Output the (X, Y) coordinate of the center of the cell containing the given text.  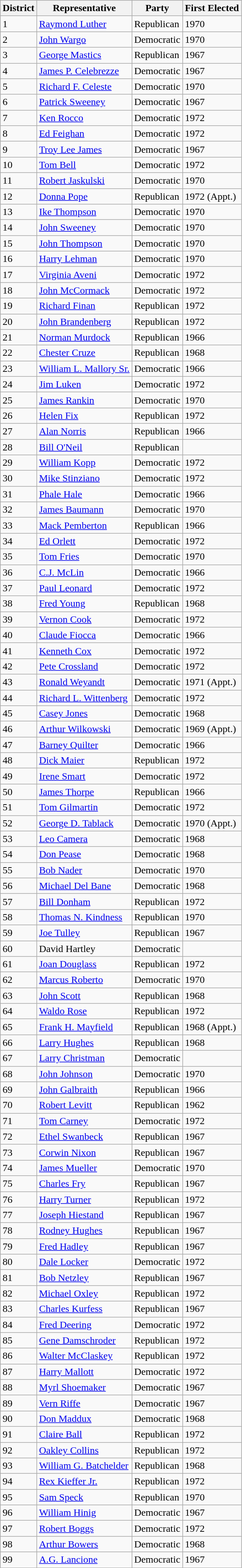
10 (19, 165)
5 (19, 86)
James Mueller (84, 1168)
37 (19, 588)
Claire Ball (84, 1434)
Larry Hughes (84, 1043)
Robert Levitt (84, 1105)
Rodney Hughes (84, 1231)
Charles Kurfess (84, 1309)
2 (19, 40)
Fred Young (84, 604)
Thomas N. Kindness (84, 917)
72 (19, 1136)
Robert Boggs (84, 1528)
Helen Fix (84, 415)
Ethel Swanbeck (84, 1136)
Mike Stinziano (84, 478)
1968 (Appt.) (212, 1027)
Fred Deering (84, 1325)
11 (19, 180)
William G. Batchelder (84, 1466)
Paul Leonard (84, 588)
55 (19, 870)
7 (19, 118)
73 (19, 1152)
Dale Locker (84, 1262)
Oakley Collins (84, 1450)
Bill O'Neil (84, 447)
Harry Lehman (84, 259)
28 (19, 447)
William Hinig (84, 1513)
97 (19, 1528)
16 (19, 259)
56 (19, 886)
47 (19, 745)
1962 (212, 1105)
35 (19, 557)
99 (19, 1560)
44 (19, 698)
First Elected (212, 8)
Joe Tulley (84, 933)
43 (19, 682)
39 (19, 619)
94 (19, 1482)
59 (19, 933)
57 (19, 901)
22 (19, 353)
61 (19, 964)
68 (19, 1074)
Patrick Sweeney (84, 102)
Dick Maier (84, 761)
54 (19, 854)
Don Pease (84, 854)
Claude Fiocca (84, 635)
12 (19, 196)
42 (19, 666)
Larry Christman (84, 1058)
6 (19, 102)
25 (19, 400)
James Baumann (84, 510)
27 (19, 431)
Jim Luken (84, 384)
Tom Gilmartin (84, 807)
78 (19, 1231)
C.J. McLin (84, 572)
21 (19, 337)
9 (19, 149)
Vern Riffe (84, 1403)
Waldo Rose (84, 1011)
Donna Pope (84, 196)
80 (19, 1262)
Representative (84, 8)
53 (19, 839)
98 (19, 1544)
Bob Netzley (84, 1278)
John Wargo (84, 40)
Myrl Shoemaker (84, 1387)
Gene Damschroder (84, 1340)
Casey Jones (84, 714)
Joan Douglass (84, 964)
18 (19, 290)
60 (19, 948)
Michael Oxley (84, 1293)
90 (19, 1419)
William L. Mallory Sr. (84, 369)
58 (19, 917)
Harry Turner (84, 1199)
83 (19, 1309)
50 (19, 792)
Alan Norris (84, 431)
John Scott (84, 996)
Ed Feighan (84, 133)
Virginia Aveni (84, 275)
84 (19, 1325)
Richard L. Wittenberg (84, 698)
46 (19, 729)
James Thorpe (84, 792)
1970 (Appt.) (212, 823)
Pete Crossland (84, 666)
36 (19, 572)
51 (19, 807)
Harry Mallott (84, 1372)
92 (19, 1450)
4 (19, 71)
13 (19, 212)
32 (19, 510)
96 (19, 1513)
24 (19, 384)
Corwin Nixon (84, 1152)
Robert Jaskulski (84, 180)
Phale Hale (84, 494)
Bob Nader (84, 870)
Michael Del Bane (84, 886)
79 (19, 1246)
Vernon Cook (84, 619)
Bill Donham (84, 901)
Ike Thompson (84, 212)
Chester Cruze (84, 353)
Marcus Roberto (84, 980)
Frank H. Mayfield (84, 1027)
Don Maddux (84, 1419)
Tom Fries (84, 557)
Troy Lee James (84, 149)
45 (19, 714)
George Mastics (84, 55)
Barney Quilter (84, 745)
Fred Hadley (84, 1246)
20 (19, 322)
A.G. Lancione (84, 1560)
Tom Bell (84, 165)
Ronald Weyandt (84, 682)
91 (19, 1434)
65 (19, 1027)
89 (19, 1403)
Richard Finan (84, 306)
Ken Rocco (84, 118)
19 (19, 306)
69 (19, 1090)
1 (19, 24)
John Johnson (84, 1074)
Joseph Hiestand (84, 1215)
Tom Carney (84, 1121)
82 (19, 1293)
Norman Murdock (84, 337)
David Hartley (84, 948)
Arthur Bowers (84, 1544)
District (19, 8)
3 (19, 55)
8 (19, 133)
James Rankin (84, 400)
75 (19, 1183)
64 (19, 1011)
Charles Fry (84, 1183)
33 (19, 525)
71 (19, 1121)
Kenneth Cox (84, 651)
40 (19, 635)
Sam Speck (84, 1497)
95 (19, 1497)
26 (19, 415)
87 (19, 1372)
86 (19, 1356)
John Sweeney (84, 228)
Leo Camera (84, 839)
1971 (Appt.) (212, 682)
76 (19, 1199)
48 (19, 761)
81 (19, 1278)
Party (157, 8)
George D. Tablack (84, 823)
63 (19, 996)
29 (19, 463)
Ed Orlett (84, 541)
93 (19, 1466)
Richard F. Celeste (84, 86)
30 (19, 478)
77 (19, 1215)
John Galbraith (84, 1090)
49 (19, 776)
74 (19, 1168)
Irene Smart (84, 776)
38 (19, 604)
67 (19, 1058)
66 (19, 1043)
70 (19, 1105)
88 (19, 1387)
James P. Celebrezze (84, 71)
Rex Kieffer Jr. (84, 1482)
William Kopp (84, 463)
1969 (Appt.) (212, 729)
John Brandenberg (84, 322)
34 (19, 541)
1972 (Appt.) (212, 196)
14 (19, 228)
Raymond Luther (84, 24)
15 (19, 243)
31 (19, 494)
Arthur Wilkowski (84, 729)
62 (19, 980)
85 (19, 1340)
Mack Pemberton (84, 525)
41 (19, 651)
52 (19, 823)
23 (19, 369)
John McCormack (84, 290)
Walter McClaskey (84, 1356)
John Thompson (84, 243)
17 (19, 275)
